Identify which cell holds the provided text, then report its (X, Y) central coordinate. 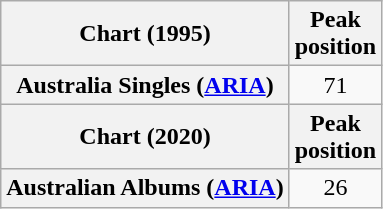
26 (335, 188)
Australian Albums (ARIA) (145, 188)
71 (335, 85)
Chart (2020) (145, 136)
Chart (1995) (145, 34)
Australia Singles (ARIA) (145, 85)
